Output the [X, Y] coordinate of the center of the cell containing the given text.  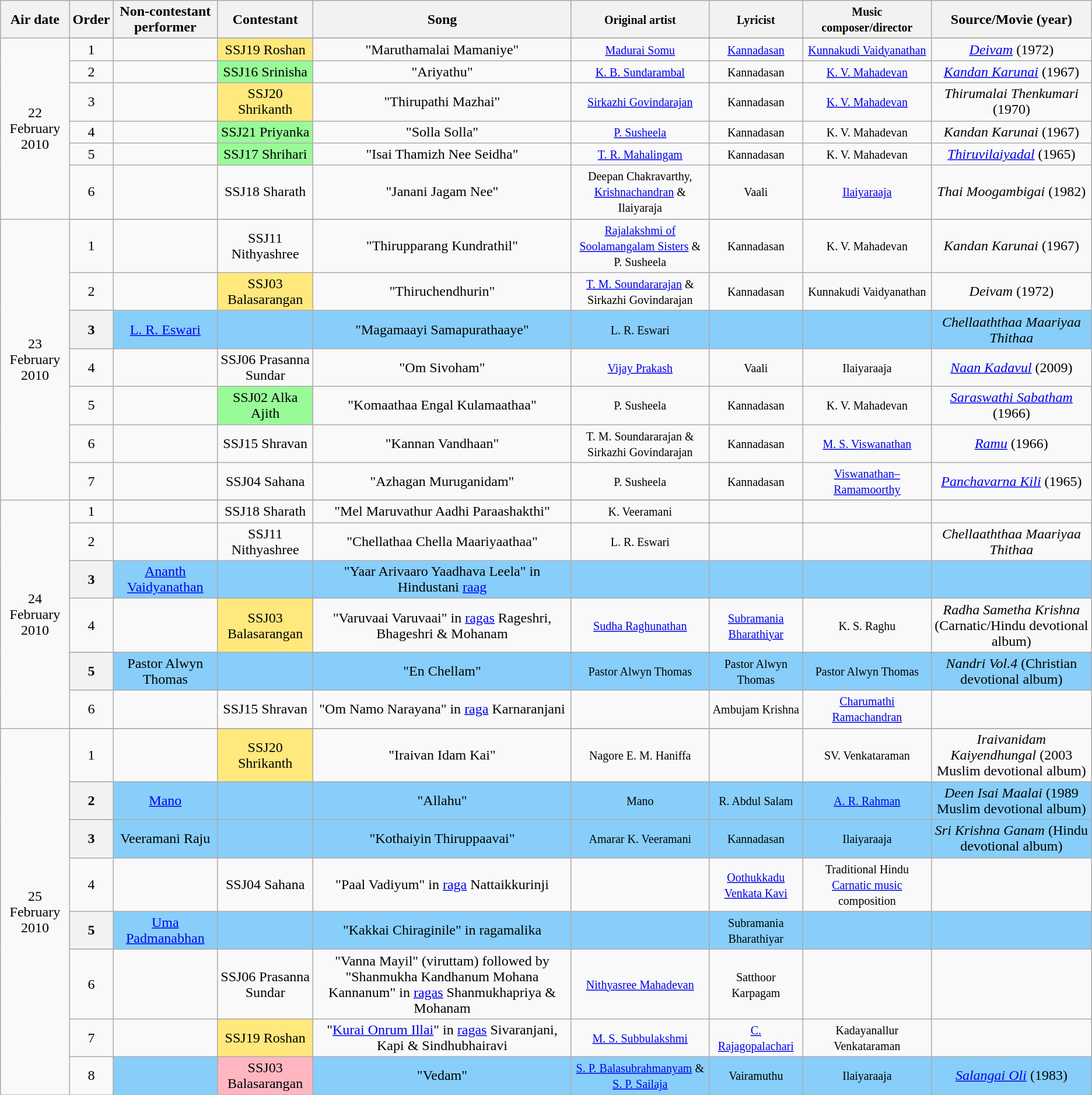
Order [91, 20]
Rajalakshmi of Soolamangalam Sisters & P. Susheela [640, 246]
Radha Sametha Krishna (Carnatic/Hindu devotional album) [1012, 625]
K. S. Raghu [867, 625]
Thiruvilaiyadal (1965) [1012, 154]
Vairamuthu [756, 1076]
"Thirupparang Kundrathil" [442, 246]
Traditional Hindu Carnatic music composition [867, 884]
Ambujam Krishna [756, 709]
"Om Namo Narayana" in raga Karnaranjani [442, 709]
Sirkazhi Govindarajan [640, 102]
"Janani Jagam Nee" [442, 192]
C. Rajagopalachari [756, 1037]
Sri Krishna Ganam (Hindu devotional album) [1012, 839]
"Iraivan Idam Kai" [442, 755]
8 [91, 1076]
"Chellathaa Chella Maariyaathaa" [442, 541]
Satthoor Karpagam [756, 984]
Non-contestant performer [165, 20]
"Ariyathu" [442, 72]
Original artist [640, 20]
K. B. Sundarambal [640, 72]
"Thiruchendhurin" [442, 292]
R. Abdul Salam [756, 800]
Lyricist [756, 20]
Veeramani Raju [165, 839]
Nithyasree Mahadevan [640, 984]
"Thirupathi Mazhai" [442, 102]
Madurai Somu [640, 50]
"Yaar Arivaaro Yaadhava Leela" in Hindustani raag [442, 580]
A. R. Rahman [867, 800]
Kadayanallur Venkataraman [867, 1037]
Thai Moogambigai (1982) [1012, 192]
"Isai Thamizh Nee Seidha" [442, 154]
22 February 2010 [35, 128]
25 February 2010 [35, 911]
Viswanathan–Ramamoorthy [867, 482]
"Kakkai Chiraginile" in ragamalika [442, 930]
"Kothaiyin Thiruppaavai" [442, 839]
Saraswathi Sabatham (1966) [1012, 405]
"Varuvaai Varuvaai" in ragas Rageshri, Bhageshri & Mohanam [442, 625]
Salangai Oli (1983) [1012, 1076]
"Om Sivoham" [442, 368]
"Vanna Mayil" (viruttam) followed by "Shanmukha Kandhanum Mohana Kannanum" in ragas Shanmukhapriya & Mohanam [442, 984]
S. P. Balasubrahmanyam & S. P. Sailaja [640, 1076]
Sudha Raghunathan [640, 625]
"Kannan Vandhaan" [442, 443]
Nagore E. M. Haniffa [640, 755]
M. S. Viswanathan [867, 443]
"En Chellam" [442, 671]
"Mel Maruvathur Aadhi Paraashakthi" [442, 512]
Uma Padmanabhan [165, 930]
Panchavarna Kili (1965) [1012, 482]
Charumathi Ramachandran [867, 709]
"Solla Solla" [442, 132]
Oothukkadu Venkata Kavi [756, 884]
SSJ21 Priyanka [265, 132]
SSJ02 Alka Ajith [265, 405]
M. S. Subbulakshmi [640, 1037]
Vijay Prakash [640, 368]
"Allahu" [442, 800]
Nandri Vol.4 (Christian devotional album) [1012, 671]
SV. Venkataraman [867, 755]
23 February 2010 [35, 359]
Deen Isai Maalai (1989 Muslim devotional album) [1012, 800]
Contestant [265, 20]
SSJ17 Shrihari [265, 154]
K. Veeramani [640, 512]
Thirumalai Thenkumari (1970) [1012, 102]
"Kurai Onrum Illai" in ragas Sivaranjani, Kapi & Sindhubhairavi [442, 1037]
Ramu (1966) [1012, 443]
Music composer/director [867, 20]
"Azhagan Muruganidam" [442, 482]
Air date [35, 20]
Song [442, 20]
Iraivanidam Kaiyendhungal (2003 Muslim devotional album) [1012, 755]
24 February 2010 [35, 614]
T. R. Mahalingam [640, 154]
"Magamaayi Samapurathaaye" [442, 329]
Naan Kadavul (2009) [1012, 368]
"Komaathaa Engal Kulamaathaa" [442, 405]
Ananth Vaidyanathan [165, 580]
Amarar K. Veeramani [640, 839]
SSJ16 Srinisha [265, 72]
"Paal Vadiyum" in raga Nattaikkurinji [442, 884]
"Vedam" [442, 1076]
Source/Movie (year) [1012, 20]
"Maruthamalai Mamaniye" [442, 50]
Deepan Chakravarthy, Krishnachandran & Ilaiyaraja [640, 192]
